Output the (x, y) coordinate of the center of the cell containing the given text.  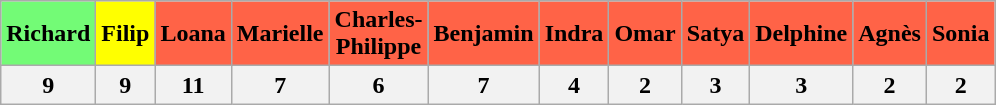
Indra (574, 34)
Omar (645, 34)
Charles-Philippe (378, 34)
11 (193, 85)
Delphine (802, 34)
Loana (193, 34)
Satya (715, 34)
Agnès (890, 34)
Richard (48, 34)
6 (378, 85)
Sonia (960, 34)
Filip (126, 34)
Marielle (280, 34)
Benjamin (484, 34)
4 (574, 85)
